Output the [X, Y] coordinate of the center of the cell containing the given text.  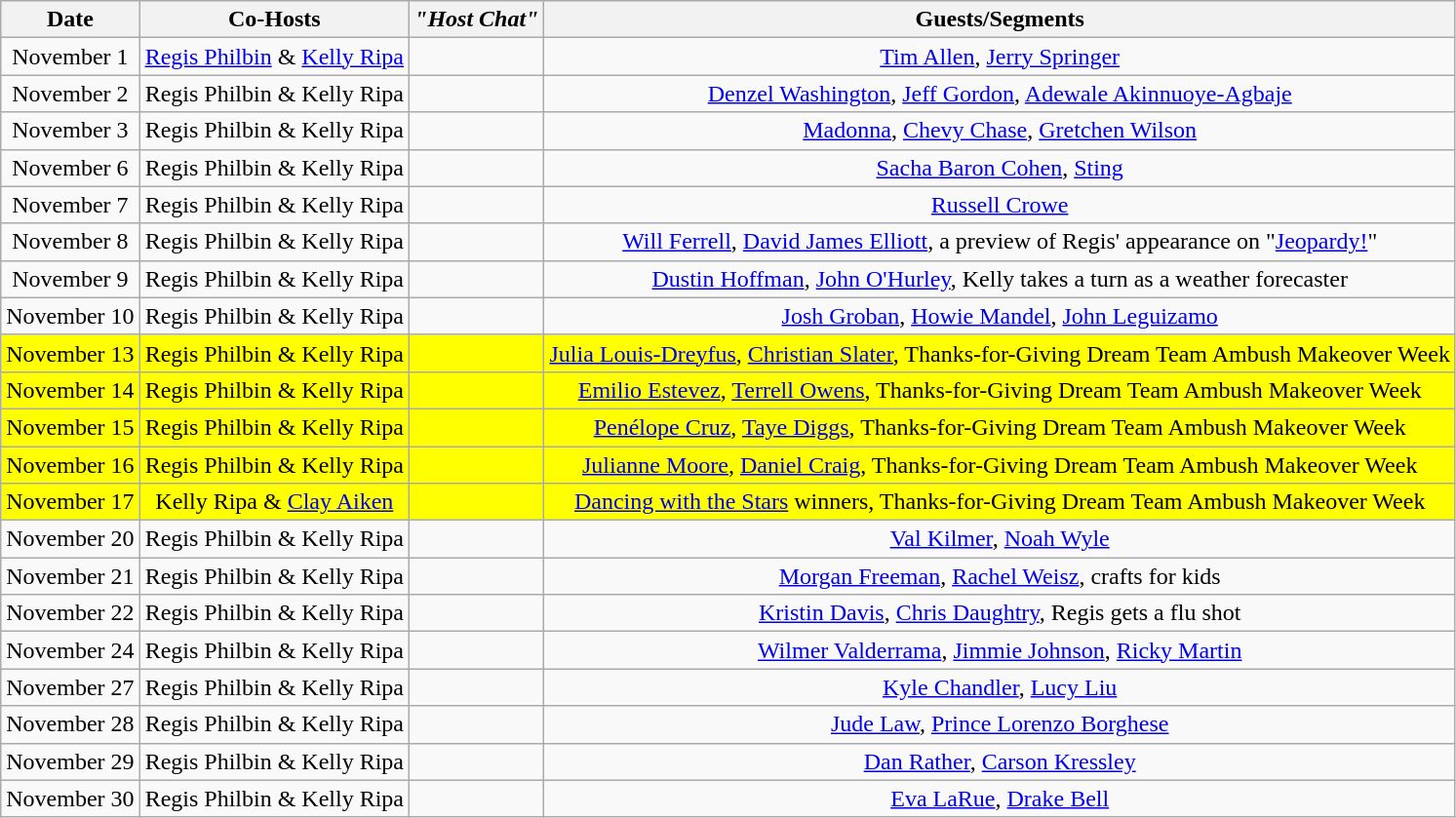
November 17 [70, 502]
Penélope Cruz, Taye Diggs, Thanks-for-Giving Dream Team Ambush Makeover Week [1000, 427]
November 20 [70, 539]
November 15 [70, 427]
November 22 [70, 613]
November 13 [70, 353]
Date [70, 19]
November 27 [70, 687]
Co-Hosts [274, 19]
Russell Crowe [1000, 205]
Dustin Hoffman, John O'Hurley, Kelly takes a turn as a weather forecaster [1000, 279]
Denzel Washington, Jeff Gordon, Adewale Akinnuoye-Agbaje [1000, 94]
Morgan Freeman, Rachel Weisz, crafts for kids [1000, 576]
Jude Law, Prince Lorenzo Borghese [1000, 724]
Wilmer Valderrama, Jimmie Johnson, Ricky Martin [1000, 650]
Eva LaRue, Drake Bell [1000, 799]
November 29 [70, 761]
Sacha Baron Cohen, Sting [1000, 168]
November 28 [70, 724]
Dancing with the Stars winners, Thanks-for-Giving Dream Team Ambush Makeover Week [1000, 502]
November 8 [70, 242]
November 16 [70, 465]
November 21 [70, 576]
November 24 [70, 650]
Kelly Ripa & Clay Aiken [274, 502]
November 9 [70, 279]
Julia Louis-Dreyfus, Christian Slater, Thanks-for-Giving Dream Team Ambush Makeover Week [1000, 353]
November 7 [70, 205]
Madonna, Chevy Chase, Gretchen Wilson [1000, 131]
November 14 [70, 390]
Tim Allen, Jerry Springer [1000, 57]
Dan Rather, Carson Kressley [1000, 761]
November 6 [70, 168]
November 2 [70, 94]
November 30 [70, 799]
Val Kilmer, Noah Wyle [1000, 539]
November 10 [70, 316]
November 1 [70, 57]
Guests/Segments [1000, 19]
Will Ferrell, David James Elliott, a preview of Regis' appearance on "Jeopardy!" [1000, 242]
Kyle Chandler, Lucy Liu [1000, 687]
Julianne Moore, Daniel Craig, Thanks-for-Giving Dream Team Ambush Makeover Week [1000, 465]
"Host Chat" [477, 19]
Emilio Estevez, Terrell Owens, Thanks-for-Giving Dream Team Ambush Makeover Week [1000, 390]
November 3 [70, 131]
Kristin Davis, Chris Daughtry, Regis gets a flu shot [1000, 613]
Josh Groban, Howie Mandel, John Leguizamo [1000, 316]
